From the cell containing the given text, extract its center point as [X, Y] coordinate. 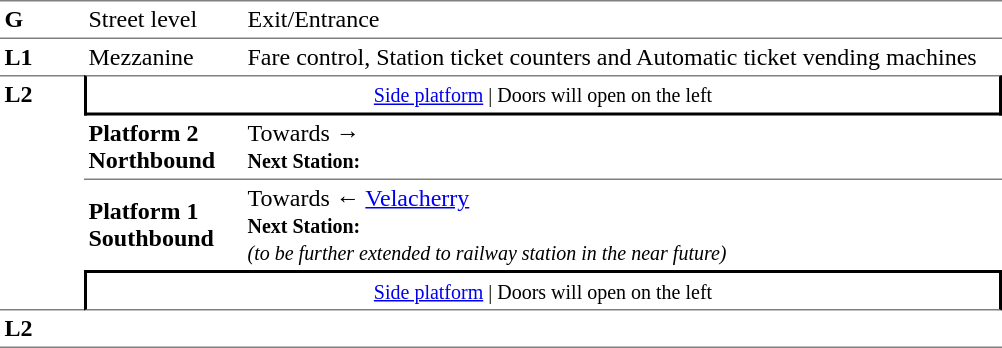
L1 [42, 57]
Platform 2Northbound [164, 148]
Towards ← VelacherryNext Station: (to be further extended to railway station in the near future) [622, 225]
Towards → Next Station: [622, 148]
Street level [164, 20]
Mezzanine [164, 57]
G [42, 20]
Platform 1Southbound [164, 225]
Fare control, Station ticket counters and Automatic ticket vending machines [622, 57]
Exit/Entrance [622, 20]
